Extract the [X, Y] coordinate from the center of the cell holding the provided text.  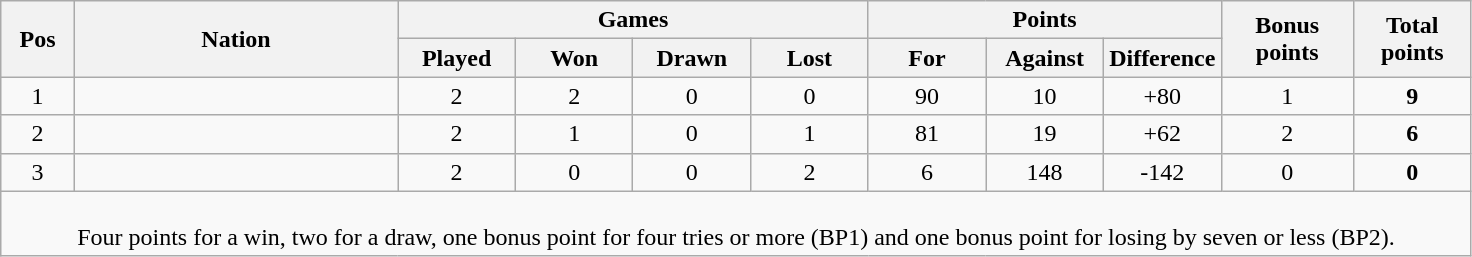
10 [1045, 96]
Played [457, 58]
Pos [38, 39]
Difference [1162, 58]
Lost [810, 58]
148 [1045, 172]
3 [38, 172]
Points [1044, 20]
+80 [1162, 96]
Against [1045, 58]
Bonuspoints [1287, 39]
81 [927, 134]
Won [574, 58]
9 [1412, 96]
Totalpoints [1412, 39]
-142 [1162, 172]
Games [633, 20]
90 [927, 96]
For [927, 58]
Four points for a win, two for a draw, one bonus point for four tries or more (BP1) and one bonus point for losing by seven or less (BP2). [736, 224]
Drawn [692, 58]
19 [1045, 134]
+62 [1162, 134]
Nation [236, 39]
